Locate the cell with the specified text and output its [X, Y] center coordinate. 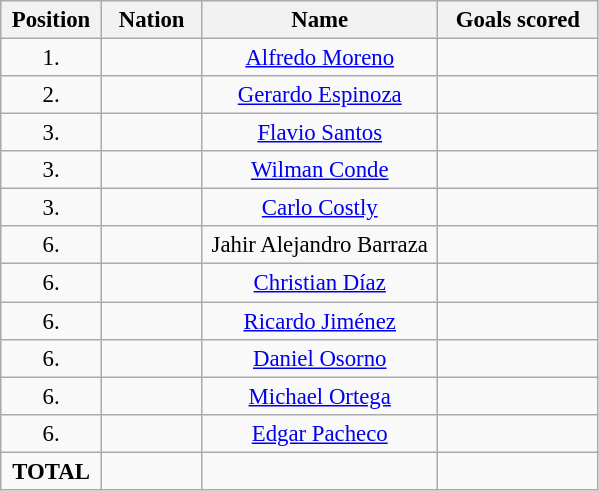
Wilman Conde [320, 170]
Daniel Osorno [320, 358]
Nation [152, 20]
Ricardo Jiménez [320, 321]
2. [52, 95]
Christian Díaz [320, 283]
Name [320, 20]
Alfredo Moreno [320, 58]
Edgar Pacheco [320, 433]
TOTAL [52, 471]
Flavio Santos [320, 133]
Carlo Costly [320, 208]
Goals scored [518, 20]
Gerardo Espinoza [320, 95]
1. [52, 58]
Jahir Alejandro Barraza [320, 245]
Position [52, 20]
Michael Ortega [320, 396]
